Output the (x, y) coordinate of the center of the cell containing the given text.  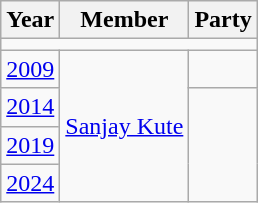
2024 (30, 183)
Party (223, 20)
2014 (30, 107)
2009 (30, 69)
2019 (30, 145)
Year (30, 20)
Member (124, 20)
Sanjay Kute (124, 126)
